Determine the [x, y] coordinate at the center of the cell enclosing the given text.  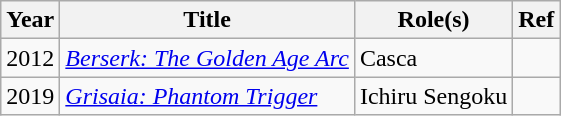
Year [30, 20]
Ref [536, 20]
2019 [30, 96]
Berserk: The Golden Age Arc [208, 58]
Grisaia: Phantom Trigger [208, 96]
Casca [433, 58]
Title [208, 20]
Ichiru Sengoku [433, 96]
Role(s) [433, 20]
2012 [30, 58]
